Find where the given text appears and provide that cell's center as (X, Y) coordinate. 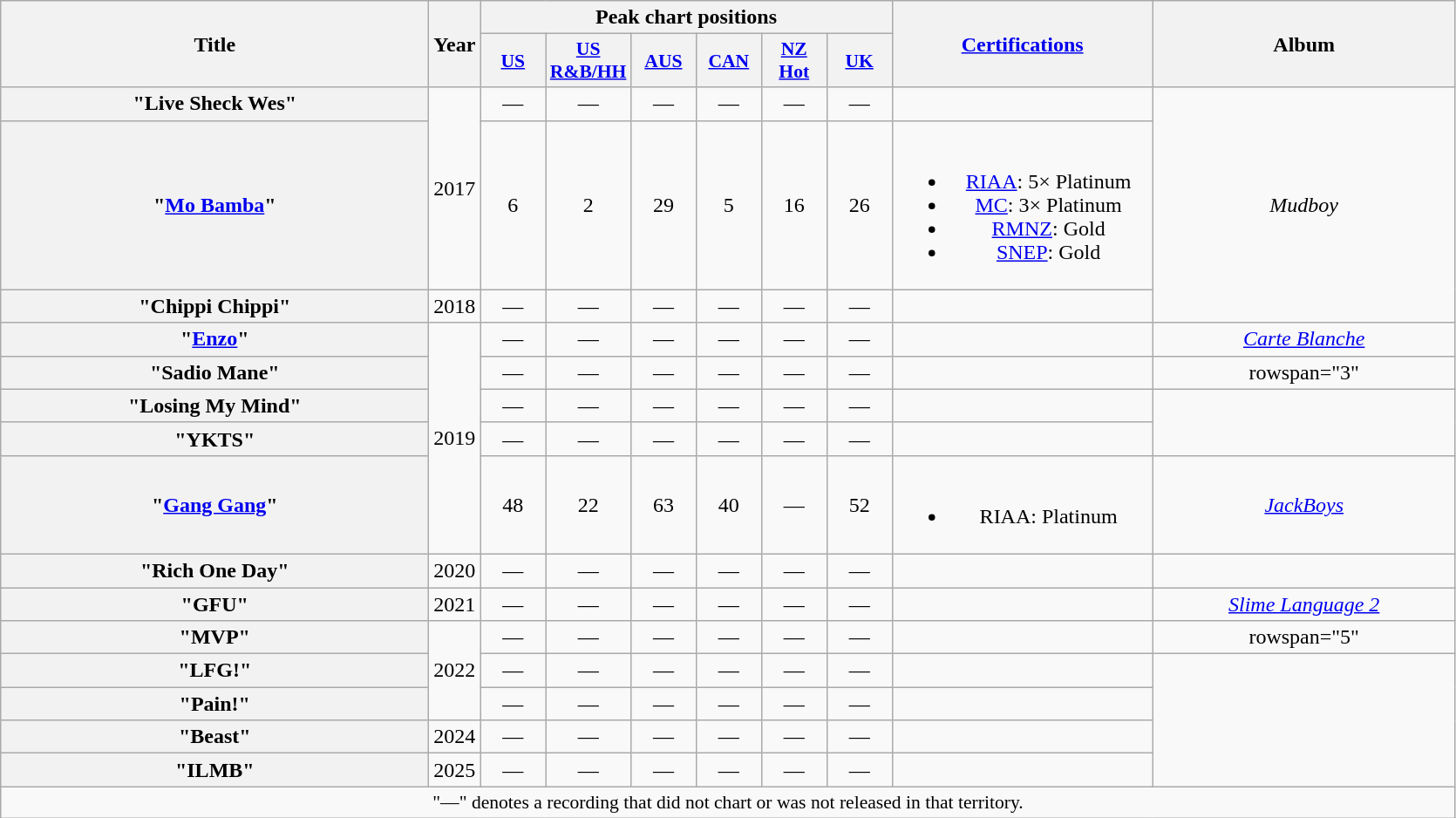
"Sadio Mane" (214, 372)
22 (589, 504)
5 (729, 205)
"Gang Gang" (214, 504)
USR&B/HH (589, 61)
2020 (455, 570)
16 (793, 205)
CAN (729, 61)
"LFG!" (214, 671)
"Mo Bamba" (214, 205)
2019 (455, 438)
26 (860, 205)
"Chippi Chippi" (214, 306)
"Rich One Day" (214, 570)
Mudboy (1304, 205)
"Enzo" (214, 339)
rowspan="3" (1304, 372)
48 (513, 504)
52 (860, 504)
2017 (455, 188)
US (513, 61)
Slime Language 2 (1304, 604)
"Losing My Mind" (214, 406)
"—" denotes a recording that did not chart or was not released in that territory. (728, 802)
"Pain!" (214, 704)
2 (589, 205)
2021 (455, 604)
Peak chart positions (686, 17)
6 (513, 205)
UK (860, 61)
JackBoys (1304, 504)
"ILMB" (214, 770)
Certifications (1022, 44)
Album (1304, 44)
2018 (455, 306)
2022 (455, 671)
"YKTS" (214, 439)
rowspan="5" (1304, 637)
"Beast" (214, 737)
"MVP" (214, 637)
Title (214, 44)
"Live Sheck Wes" (214, 104)
"GFU" (214, 604)
RIAA: 5× PlatinumMC: 3× PlatinumRMNZ: GoldSNEP: Gold (1022, 205)
29 (663, 205)
2025 (455, 770)
NZHot (793, 61)
AUS (663, 61)
Year (455, 44)
40 (729, 504)
Carte Blanche (1304, 339)
RIAA: Platinum (1022, 504)
63 (663, 504)
2024 (455, 737)
